Detect which cell encompasses the target text, then output its [x, y] center coordinate. 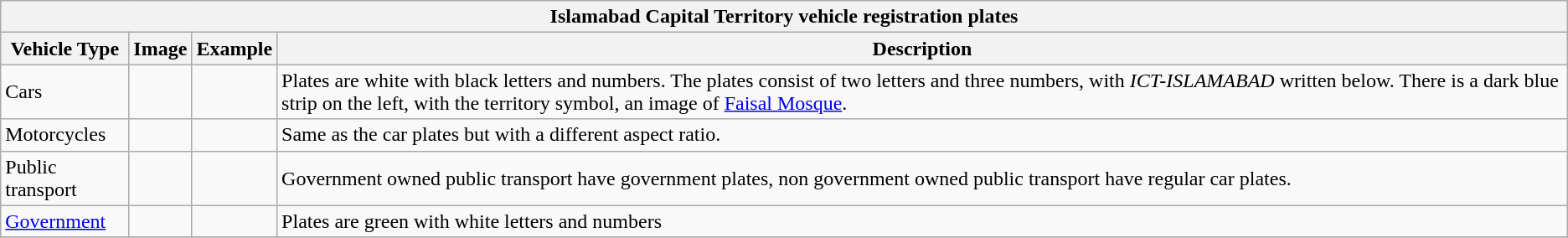
Cars [65, 92]
Islamabad Capital Territory vehicle registration plates [784, 17]
Public transport [65, 178]
Motorcycles [65, 135]
Vehicle Type [65, 49]
Plates are green with white letters and numbers [923, 221]
Image [161, 49]
Government owned public transport have government plates, non government owned public transport have regular car plates. [923, 178]
Description [923, 49]
Government [65, 221]
Example [235, 49]
Same as the car plates but with a different aspect ratio. [923, 135]
